Output the [X, Y] coordinate of the center of the cell containing the given text.  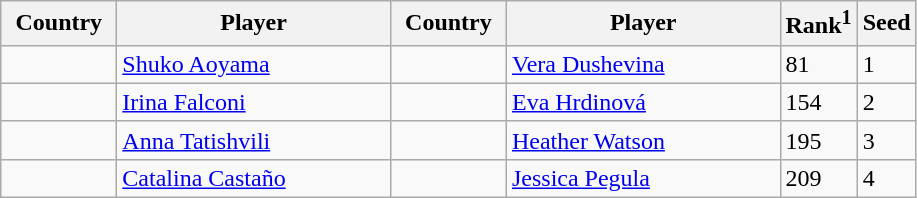
3 [886, 140]
81 [818, 64]
Anna Tatishvili [254, 140]
Catalina Castaño [254, 178]
Rank1 [818, 24]
Vera Dushevina [643, 64]
4 [886, 178]
Irina Falconi [254, 102]
Shuko Aoyama [254, 64]
209 [818, 178]
195 [818, 140]
Jessica Pegula [643, 178]
Heather Watson [643, 140]
1 [886, 64]
Seed [886, 24]
Eva Hrdinová [643, 102]
154 [818, 102]
2 [886, 102]
